Return the [x, y] coordinate for the center point of the cell that contains the specified text.  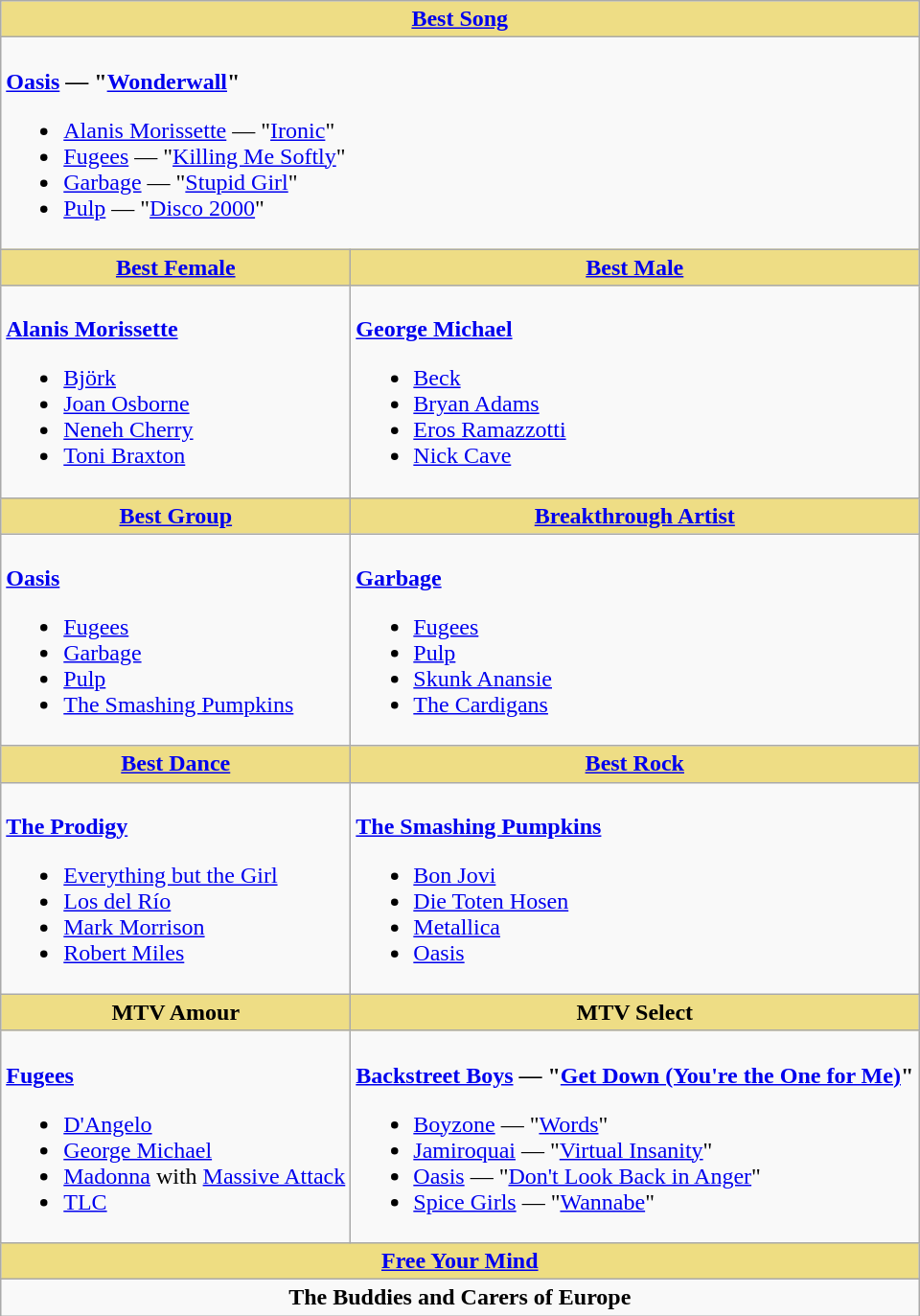
The Smashing PumpkinsBon JoviDie Toten HosenMetallicaOasis [634, 888]
FugeesD'AngeloGeorge MichaelMadonna with Massive AttackTLC [176, 1137]
Best Male [634, 267]
Best Song [460, 19]
Breakthrough Artist [634, 516]
The ProdigyEverything but the GirlLos del RíoMark MorrisonRobert Miles [176, 888]
GarbageFugeesPulpSkunk AnansieThe Cardigans [634, 640]
Best Dance [176, 764]
MTV Select [634, 1012]
Best Female [176, 267]
MTV Amour [176, 1012]
Best Group [176, 516]
Free Your Mind [460, 1260]
Oasis — "Wonderwall"Alanis Morissette — "Ironic"Fugees — "Killing Me Softly"Garbage — "Stupid Girl"Pulp — "Disco 2000" [460, 144]
The Buddies and Carers of Europe [460, 1297]
Best Rock [634, 764]
OasisFugeesGarbagePulpThe Smashing Pumpkins [176, 640]
Alanis MorissetteBjörkJoan OsborneNeneh CherryToni Braxton [176, 391]
George MichaelBeckBryan AdamsEros RamazzottiNick Cave [634, 391]
